Pinpoint the cell where the given text exists, returning its (X, Y) midpoint coordinate. 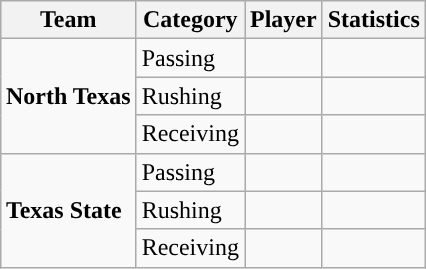
Category (190, 20)
North Texas (68, 96)
Texas State (68, 210)
Player (283, 20)
Team (68, 20)
Statistics (374, 20)
